Scan for the cell matching the given text and deliver its (X, Y) coordinate at center. 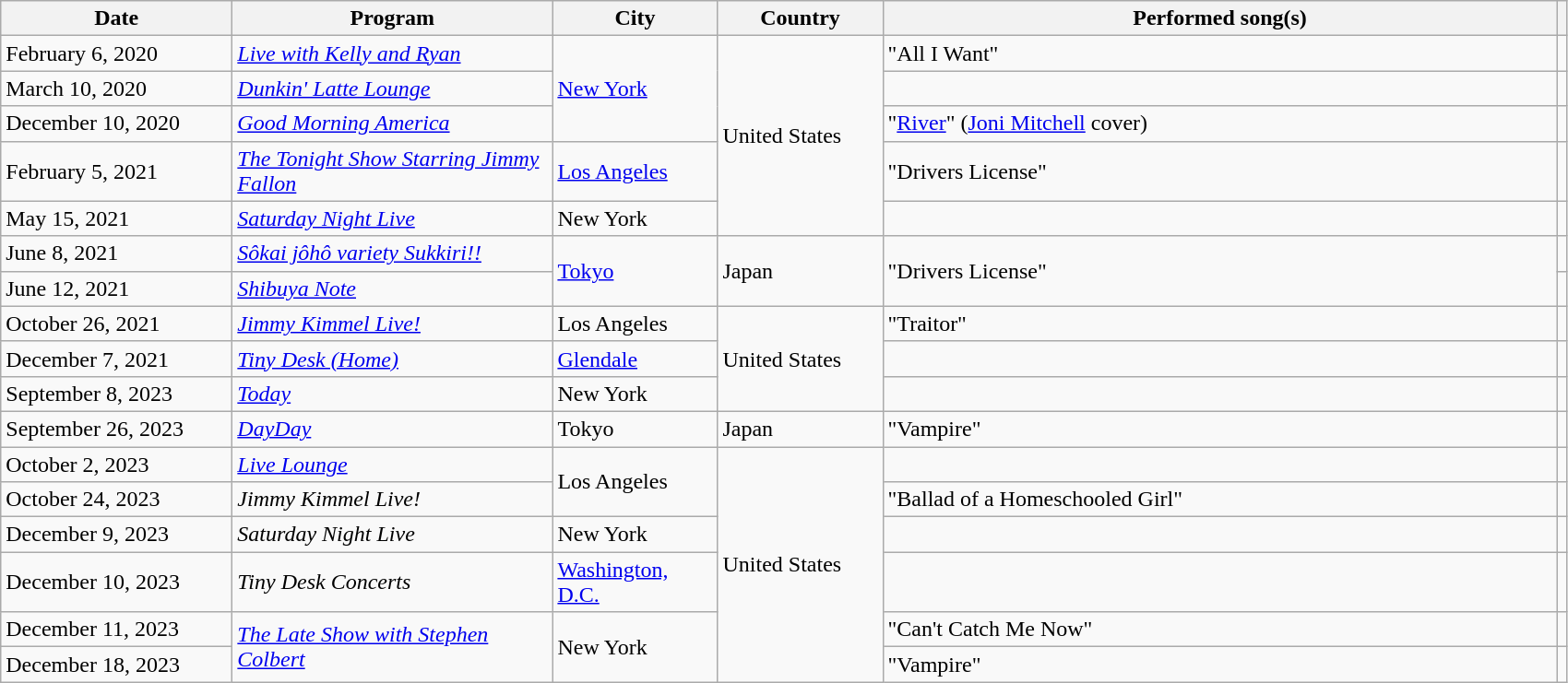
Sôkai jôhô variety Sukkiri!! (393, 253)
Tiny Desk (Home) (393, 359)
Washington, D.C. (635, 583)
December 9, 2023 (116, 535)
December 10, 2023 (116, 583)
May 15, 2021 (116, 218)
September 8, 2023 (116, 394)
Dunkin' Latte Lounge (393, 88)
"Traitor" (1219, 324)
Tiny Desk Concerts (393, 583)
Glendale (635, 359)
"Ballad of a Homeschooled Girl" (1219, 500)
December 18, 2023 (116, 665)
October 24, 2023 (116, 500)
December 7, 2021 (116, 359)
Country (801, 18)
June 8, 2021 (116, 253)
DayDay (393, 429)
"Can't Catch Me Now" (1219, 630)
The Late Show with Stephen Colbert (393, 647)
Good Morning America (393, 124)
The Tonight Show Starring Jimmy Fallon (393, 171)
Shibuya Note (393, 289)
December 11, 2023 (116, 630)
September 26, 2023 (116, 429)
December 10, 2020 (116, 124)
October 2, 2023 (116, 464)
March 10, 2020 (116, 88)
Live Lounge (393, 464)
Live with Kelly and Ryan (393, 53)
"All I Want" (1219, 53)
February 5, 2021 (116, 171)
February 6, 2020 (116, 53)
Program (393, 18)
Date (116, 18)
"River" (Joni Mitchell cover) (1219, 124)
June 12, 2021 (116, 289)
Today (393, 394)
City (635, 18)
Performed song(s) (1219, 18)
October 26, 2021 (116, 324)
